Find where the given text appears and provide that cell's center as (X, Y) coordinate. 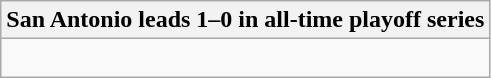
San Antonio leads 1–0 in all-time playoff series (246, 20)
